Determine the [x, y] coordinate at the center of the cell enclosing the given text.  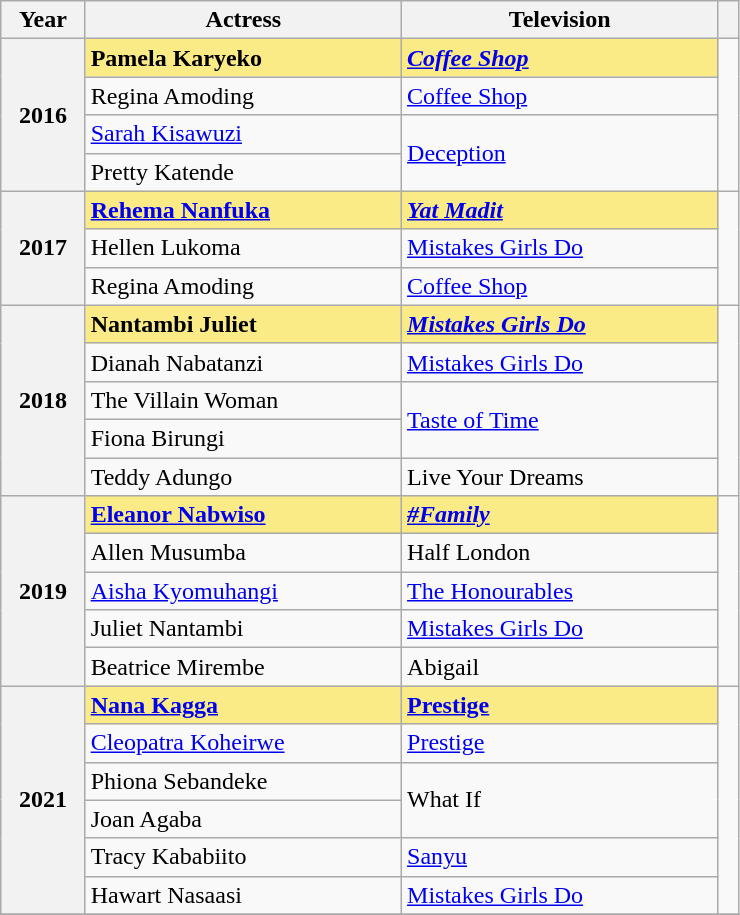
#Family [560, 515]
Eleanor Nabwiso [243, 515]
Pamela Karyeko [243, 58]
2021 [43, 800]
Live Your Dreams [560, 477]
Sanyu [560, 857]
Teddy Adungo [243, 477]
What If [560, 800]
Cleopatra Koheirwe [243, 743]
Sarah Kisawuzi [243, 134]
Dianah Nabatanzi [243, 362]
2019 [43, 591]
Deception [560, 153]
Taste of Time [560, 419]
2017 [43, 248]
Yat Madit [560, 210]
Juliet Nantambi [243, 629]
Aisha Kyomuhangi [243, 591]
Joan Agaba [243, 819]
Actress [243, 20]
Rehema Nanfuka [243, 210]
2018 [43, 400]
The Villain Woman [243, 400]
Hawart Nasaasi [243, 895]
The Honourables [560, 591]
Fiona Birungi [243, 438]
Television [560, 20]
Phiona Sebandeke [243, 781]
Pretty Katende [243, 172]
Half London [560, 553]
Beatrice Mirembe [243, 667]
Hellen Lukoma [243, 248]
2016 [43, 115]
Nantambi Juliet [243, 324]
Tracy Kababiito [243, 857]
Nana Kagga [243, 705]
Year [43, 20]
Abigail [560, 667]
Allen Musumba [243, 553]
